Scan for the cell matching the given text and deliver its [X, Y] coordinate at center. 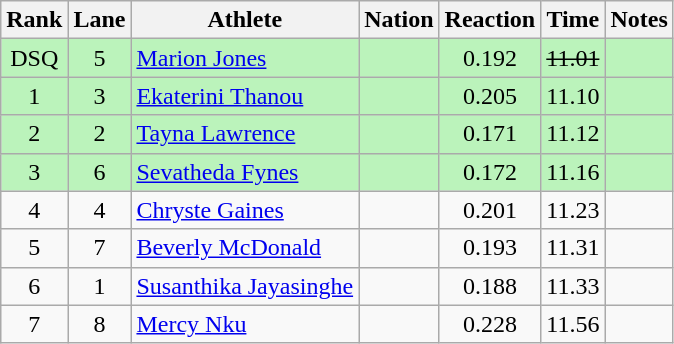
Nation [399, 20]
Tayna Lawrence [245, 134]
Reaction [490, 20]
Sevatheda Fynes [245, 172]
Chryste Gaines [245, 210]
DSQ [34, 58]
0.171 [490, 134]
11.12 [573, 134]
Ekaterini Thanou [245, 96]
11.01 [573, 58]
Lane [100, 20]
0.201 [490, 210]
0.172 [490, 172]
0.205 [490, 96]
Susanthika Jayasinghe [245, 286]
Notes [639, 20]
0.228 [490, 324]
Time [573, 20]
Athlete [245, 20]
11.23 [573, 210]
0.188 [490, 286]
Marion Jones [245, 58]
11.33 [573, 286]
0.192 [490, 58]
8 [100, 324]
Rank [34, 20]
0.193 [490, 248]
11.56 [573, 324]
Beverly McDonald [245, 248]
11.16 [573, 172]
11.10 [573, 96]
11.31 [573, 248]
Mercy Nku [245, 324]
